Identify which cell holds the provided text, then report its [x, y] central coordinate. 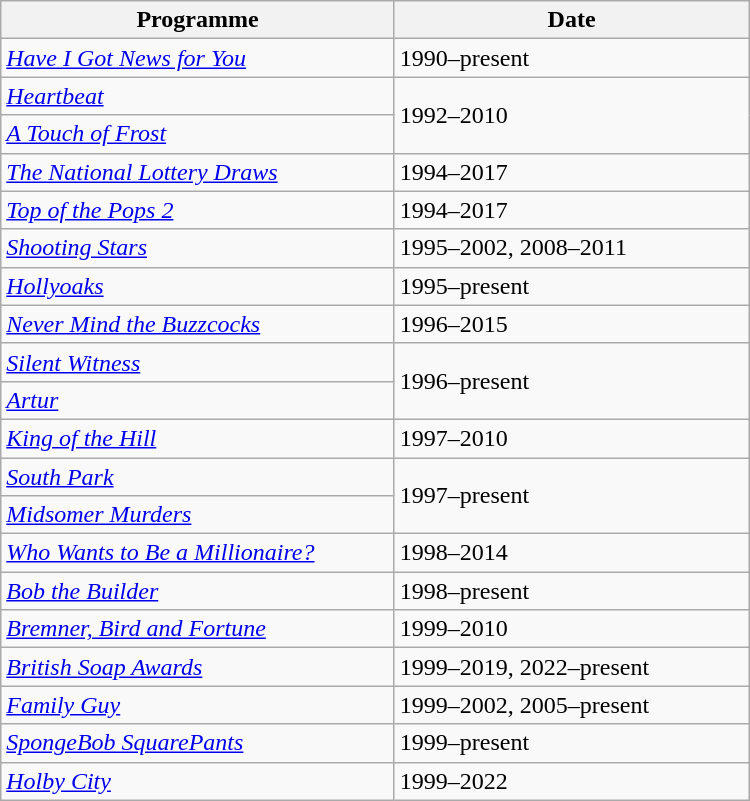
Bob the Builder [198, 591]
Have I Got News for You [198, 58]
1999–2019, 2022–present [572, 667]
Heartbeat [198, 96]
Midsomer Murders [198, 515]
1998–present [572, 591]
1999–2002, 2005–present [572, 705]
Bremner, Bird and Fortune [198, 629]
The National Lottery Draws [198, 172]
1995–present [572, 286]
1998–2014 [572, 553]
1996–present [572, 381]
1999–present [572, 743]
Programme [198, 20]
Top of the Pops 2 [198, 210]
1999–2022 [572, 781]
A Touch of Frost [198, 134]
1995–2002, 2008–2011 [572, 248]
1999–2010 [572, 629]
SpongeBob SquarePants [198, 743]
Hollyoaks [198, 286]
Family Guy [198, 705]
Date [572, 20]
1997–present [572, 496]
1990–present [572, 58]
Shooting Stars [198, 248]
1997–2010 [572, 438]
Who Wants to Be a Millionaire? [198, 553]
British Soap Awards [198, 667]
Artur [198, 400]
1992–2010 [572, 115]
South Park [198, 477]
Holby City [198, 781]
King of the Hill [198, 438]
1996–2015 [572, 324]
Never Mind the Buzzcocks [198, 324]
Silent Witness [198, 362]
